Find where the given text appears and provide that cell's center as (X, Y) coordinate. 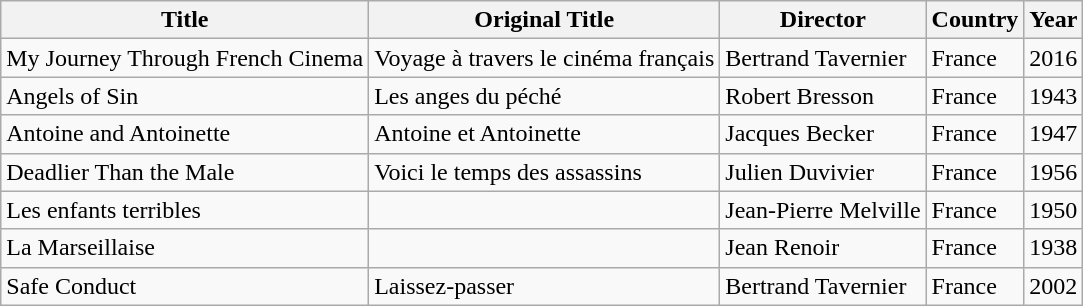
Laissez-passer (544, 286)
Voici le temps des assassins (544, 172)
1943 (1054, 96)
2002 (1054, 286)
Robert Bresson (823, 96)
Country (975, 20)
Julien Duvivier (823, 172)
Les anges du péché (544, 96)
Original Title (544, 20)
Safe Conduct (185, 286)
Jean Renoir (823, 248)
Title (185, 20)
La Marseillaise (185, 248)
Jacques Becker (823, 134)
2016 (1054, 58)
Year (1054, 20)
Antoine and Antoinette (185, 134)
Les enfants terribles (185, 210)
Deadlier Than the Male (185, 172)
Antoine et Antoinette (544, 134)
Voyage à travers le cinéma français (544, 58)
My Journey Through French Cinema (185, 58)
Jean-Pierre Melville (823, 210)
Angels of Sin (185, 96)
1938 (1054, 248)
Director (823, 20)
1947 (1054, 134)
1956 (1054, 172)
1950 (1054, 210)
